Return the (X, Y) coordinate for the center point of the cell that contains the specified text.  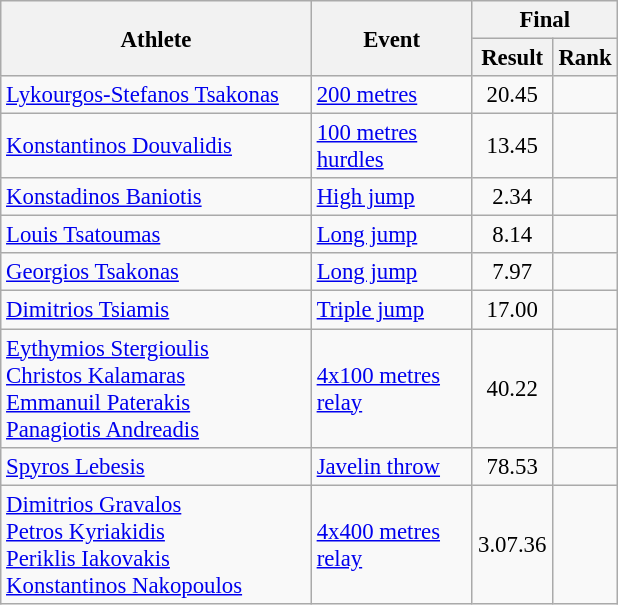
20.45 (512, 95)
8.14 (512, 235)
100 metres hurdles (392, 146)
Triple jump (392, 310)
Georgios Tsakonas (156, 273)
13.45 (512, 146)
Event (392, 38)
Athlete (156, 38)
Final (545, 20)
3.07.36 (512, 544)
Louis Tsatoumas (156, 235)
Eythymios StergioulisChristos KalamarasEmmanuil PaterakisPanagiotis Andreadis (156, 388)
Konstadinos Baniotis (156, 197)
Dimitrios Tsiamis (156, 310)
Spyros Lebesis (156, 466)
4x100 metres relay (392, 388)
Result (512, 58)
Javelin throw (392, 466)
4x400 metres relay (392, 544)
200 metres (392, 95)
17.00 (512, 310)
Konstantinos Douvalidis (156, 146)
40.22 (512, 388)
Lykourgos-Stefanos Tsakonas (156, 95)
2.34 (512, 197)
Dimitrios GravalosPetros KyriakidisPeriklis IakovakisKonstantinos Nakopoulos (156, 544)
High jump (392, 197)
Rank (584, 58)
7.97 (512, 273)
78.53 (512, 466)
